Return the (X, Y) coordinate for the center point of the cell that contains the specified text.  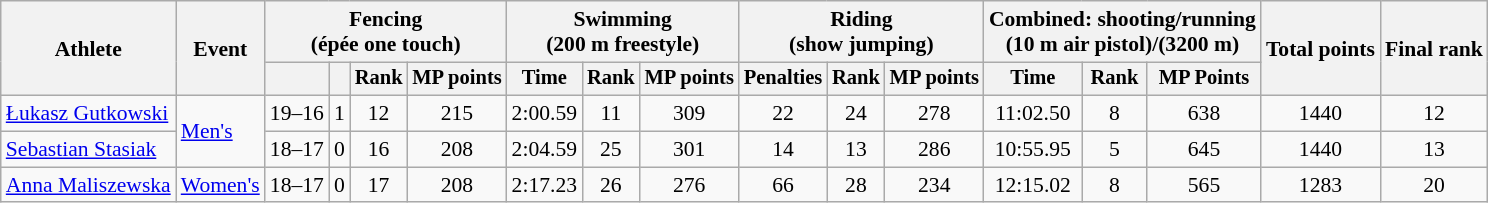
26 (611, 185)
309 (690, 114)
19–16 (297, 114)
Fencing(épée one touch) (386, 32)
16 (379, 150)
Total points (1320, 48)
276 (690, 185)
20 (1434, 185)
12:15.02 (1033, 185)
2:04.59 (544, 150)
Women's (220, 185)
24 (856, 114)
11 (611, 114)
Riding(show jumping) (862, 32)
Men's (220, 132)
645 (1204, 150)
10:55.95 (1033, 150)
234 (934, 185)
Swimming(200 m freestyle) (623, 32)
215 (456, 114)
2:00.59 (544, 114)
66 (783, 185)
Penalties (783, 79)
Anna Maliszewska (88, 185)
Sebastian Stasiak (88, 150)
22 (783, 114)
17 (379, 185)
278 (934, 114)
Event (220, 48)
Łukasz Gutkowski (88, 114)
638 (1204, 114)
1283 (1320, 185)
2:17.23 (544, 185)
565 (1204, 185)
5 (1114, 150)
28 (856, 185)
286 (934, 150)
301 (690, 150)
Combined: shooting/running(10 m air pistol)/(3200 m) (1122, 32)
Final rank (1434, 48)
14 (783, 150)
11:02.50 (1033, 114)
Athlete (88, 48)
1 (340, 114)
25 (611, 150)
MP Points (1204, 79)
